Extract the (x, y) coordinate from the center of the cell holding the provided text.  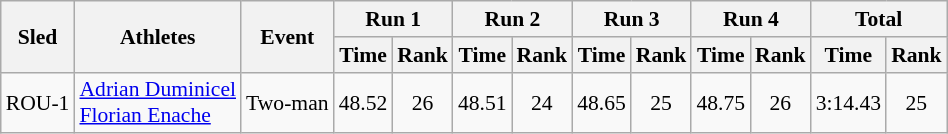
Adrian DuminicelFlorian Enache (158, 102)
Total (879, 19)
Run 2 (512, 19)
24 (542, 102)
48.65 (602, 102)
Run 3 (632, 19)
Run 1 (394, 19)
Event (288, 36)
ROU-1 (38, 102)
Sled (38, 36)
Two-man (288, 102)
Athletes (158, 36)
3:14.43 (848, 102)
48.75 (720, 102)
48.52 (364, 102)
Run 4 (750, 19)
48.51 (482, 102)
